Scan for the cell matching the given text and deliver its (X, Y) coordinate at center. 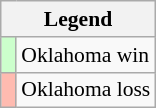
Legend (78, 19)
Oklahoma loss (86, 90)
Oklahoma win (86, 55)
